Detect which cell encompasses the target text, then output its [x, y] center coordinate. 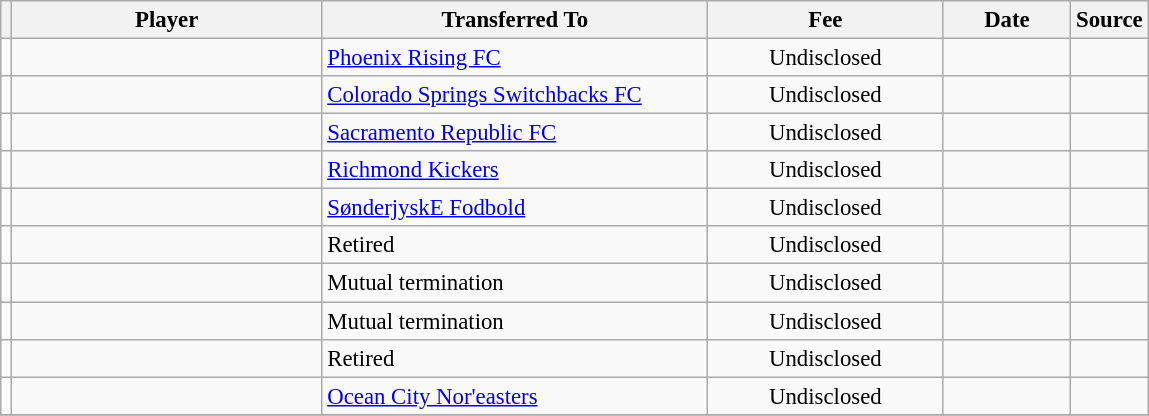
Phoenix Rising FC [515, 58]
Source [1110, 20]
Ocean City Nor'easters [515, 396]
SønderjyskE Fodbold [515, 208]
Transferred To [515, 20]
Player [166, 20]
Colorado Springs Switchbacks FC [515, 95]
Date [1007, 20]
Sacramento Republic FC [515, 133]
Fee [826, 20]
Richmond Kickers [515, 170]
